For the text-containing cell, return its midpoint in (x, y) coordinate format. 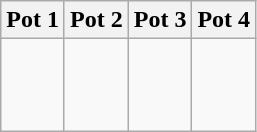
Pot 3 (160, 20)
Pot 4 (224, 20)
Pot 2 (96, 20)
Pot 1 (33, 20)
